Find where the given text appears and provide that cell's center as (x, y) coordinate. 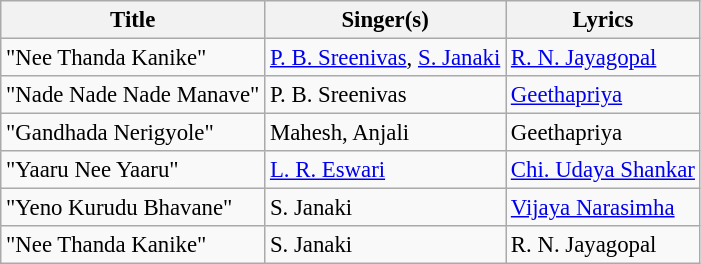
P. B. Sreenivas (386, 95)
Lyrics (604, 20)
P. B. Sreenivas, S. Janaki (386, 58)
"Yeno Kurudu Bhavane" (133, 208)
"Gandhada Nerigyole" (133, 133)
"Yaaru Nee Yaaru" (133, 170)
"Nade Nade Nade Manave" (133, 95)
Vijaya Narasimha (604, 208)
Mahesh, Anjali (386, 133)
Title (133, 20)
L. R. Eswari (386, 170)
Chi. Udaya Shankar (604, 170)
Singer(s) (386, 20)
